Return [X, Y] of the center of cell containing provided text 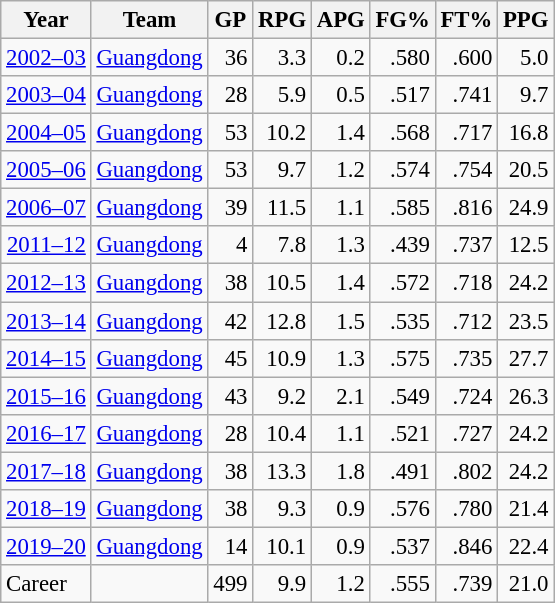
.712 [466, 321]
Year [46, 20]
.754 [466, 170]
1.5 [340, 321]
16.8 [526, 133]
45 [230, 358]
499 [230, 584]
2.1 [340, 396]
2004–05 [46, 133]
10.2 [282, 133]
.739 [466, 584]
3.3 [282, 58]
2014–15 [46, 358]
2011–12 [46, 245]
12.5 [526, 245]
14 [230, 546]
1.8 [340, 471]
24.9 [526, 208]
27.7 [526, 358]
2016–17 [46, 433]
.741 [466, 95]
.600 [466, 58]
FT% [466, 20]
2005–06 [46, 170]
10.9 [282, 358]
.724 [466, 396]
.576 [402, 509]
.718 [466, 283]
9.2 [282, 396]
.521 [402, 433]
2017–18 [46, 471]
42 [230, 321]
.491 [402, 471]
2013–14 [46, 321]
.717 [466, 133]
10.5 [282, 283]
26.3 [526, 396]
21.0 [526, 584]
.555 [402, 584]
.727 [466, 433]
.537 [402, 546]
.802 [466, 471]
PPG [526, 20]
.816 [466, 208]
4 [230, 245]
10.4 [282, 433]
2006–07 [46, 208]
.585 [402, 208]
.549 [402, 396]
.574 [402, 170]
0.5 [340, 95]
APG [340, 20]
13.3 [282, 471]
.735 [466, 358]
20.5 [526, 170]
2012–13 [46, 283]
22.4 [526, 546]
.580 [402, 58]
5.9 [282, 95]
9.9 [282, 584]
43 [230, 396]
0.2 [340, 58]
.517 [402, 95]
Career [46, 584]
.568 [402, 133]
.535 [402, 321]
.575 [402, 358]
9.3 [282, 509]
10.1 [282, 546]
12.8 [282, 321]
RPG [282, 20]
36 [230, 58]
21.4 [526, 509]
11.5 [282, 208]
5.0 [526, 58]
GP [230, 20]
.737 [466, 245]
2002–03 [46, 58]
2018–19 [46, 509]
.846 [466, 546]
2003–04 [46, 95]
.780 [466, 509]
FG% [402, 20]
2019–20 [46, 546]
.572 [402, 283]
2015–16 [46, 396]
.439 [402, 245]
39 [230, 208]
Team [150, 20]
23.5 [526, 321]
7.8 [282, 245]
